Pinpoint the cell where the given text exists, returning its (X, Y) midpoint coordinate. 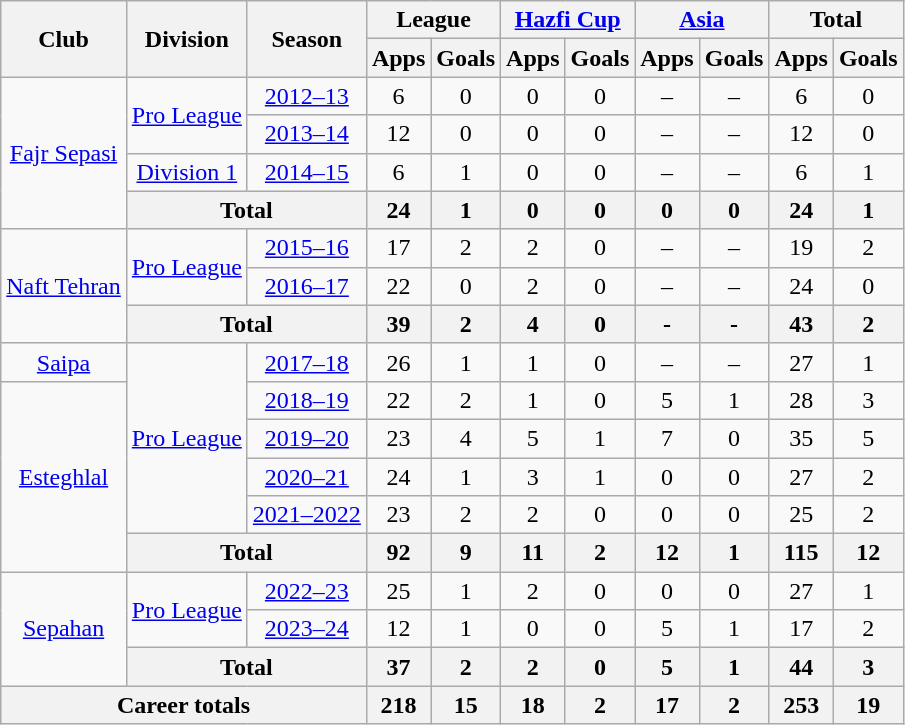
2022–23 (306, 591)
Asia (702, 20)
Career totals (184, 705)
Sepahan (64, 629)
11 (533, 553)
2018–19 (306, 400)
2016–17 (306, 286)
35 (801, 438)
Season (306, 39)
2015–16 (306, 248)
Division 1 (186, 172)
Division (186, 39)
Saipa (64, 362)
Hazfi Cup (568, 20)
2014–15 (306, 172)
7 (667, 438)
115 (801, 553)
Naft Tehran (64, 286)
Esteghlal (64, 476)
37 (398, 667)
Club (64, 39)
2020–21 (306, 477)
218 (398, 705)
2017–18 (306, 362)
League (433, 20)
9 (466, 553)
15 (466, 705)
44 (801, 667)
43 (801, 324)
Fajr Sepasi (64, 153)
92 (398, 553)
2012–13 (306, 96)
39 (398, 324)
2023–24 (306, 629)
26 (398, 362)
2021–2022 (306, 515)
28 (801, 400)
2013–14 (306, 134)
2019–20 (306, 438)
253 (801, 705)
18 (533, 705)
